Determine the [x, y] coordinate at the center of the cell enclosing the given text.  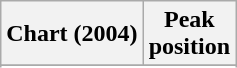
Chart (2004) [72, 34]
Peakposition [189, 34]
